Pinpoint the cell where the given text exists, returning its [x, y] midpoint coordinate. 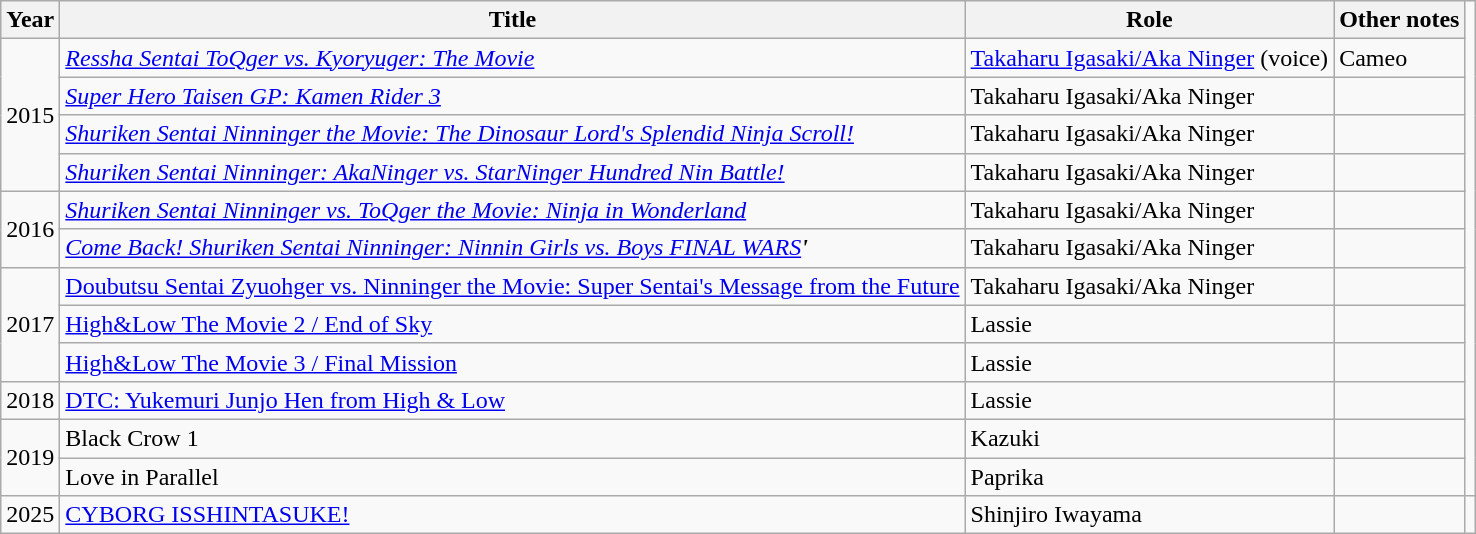
2017 [30, 324]
CYBORG ISSHINTASUKE! [512, 515]
2019 [30, 457]
Paprika [1150, 477]
Cameo [1400, 58]
2015 [30, 115]
DTC: Yukemuri Junjo Hen from High & Low [512, 400]
Come Back! Shuriken Sentai Ninninger: Ninnin Girls vs. Boys FINAL WARS' [512, 248]
Super Hero Taisen GP: Kamen Rider 3 [512, 96]
Shuriken Sentai Ninninger vs. ToQger the Movie: Ninja in Wonderland [512, 210]
Love in Parallel [512, 477]
Ressha Sentai ToQger vs. Kyoryuger: The Movie [512, 58]
2025 [30, 515]
High&Low The Movie 2 / End of Sky [512, 324]
2018 [30, 400]
Black Crow 1 [512, 438]
High&Low The Movie 3 / Final Mission [512, 362]
Year [30, 20]
Title [512, 20]
Shinjiro Iwayama [1150, 515]
Takaharu Igasaki/Aka Ninger (voice) [1150, 58]
Role [1150, 20]
2016 [30, 229]
Doubutsu Sentai Zyuohger vs. Ninninger the Movie: Super Sentai's Message from the Future [512, 286]
Other notes [1400, 20]
Kazuki [1150, 438]
Shuriken Sentai Ninninger the Movie: The Dinosaur Lord's Splendid Ninja Scroll! [512, 134]
Shuriken Sentai Ninninger: AkaNinger vs. StarNinger Hundred Nin Battle! [512, 172]
